Detect which cell encompasses the target text, then output its [x, y] center coordinate. 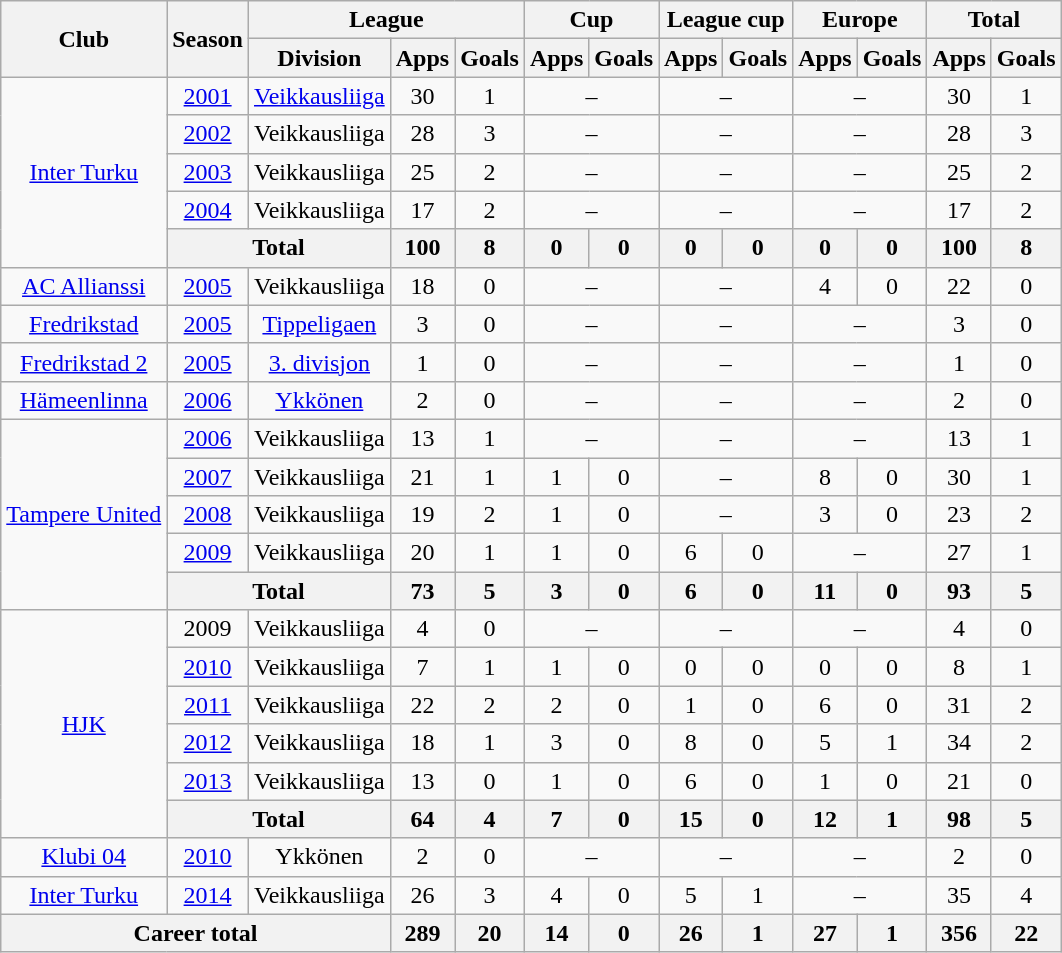
356 [959, 933]
2001 [208, 96]
19 [422, 515]
34 [959, 743]
14 [556, 933]
23 [959, 515]
64 [422, 819]
Hämeenlinna [84, 400]
31 [959, 705]
15 [691, 819]
93 [959, 591]
AC Allianssi [84, 286]
11 [825, 591]
12 [825, 819]
Club [84, 39]
35 [959, 895]
League cup [726, 20]
3. divisjon [319, 362]
Klubi 04 [84, 857]
Tippeligaen [319, 324]
2014 [208, 895]
2008 [208, 515]
HJK [84, 724]
2004 [208, 210]
League [386, 20]
Season [208, 39]
2007 [208, 477]
Tampere United [84, 514]
Career total [196, 933]
Fredrikstad 2 [84, 362]
Fredrikstad [84, 324]
98 [959, 819]
2012 [208, 743]
2013 [208, 781]
2003 [208, 172]
289 [422, 933]
73 [422, 591]
Division [319, 58]
Cup [591, 20]
2011 [208, 705]
2002 [208, 134]
Europe [860, 20]
